Capture the cell that displays the provided text and extract its (x, y) central coordinate. 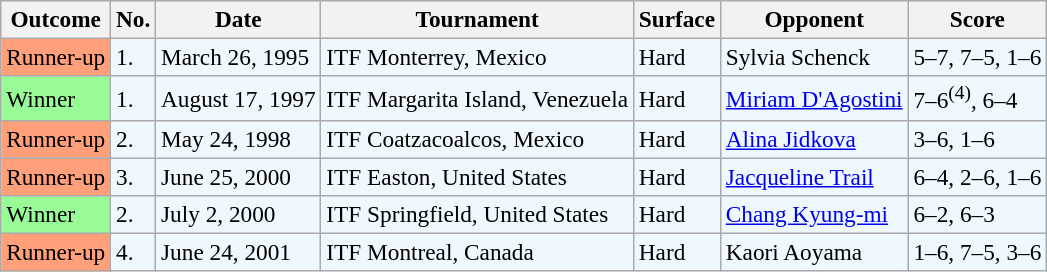
3. (134, 177)
Alina Jidkova (814, 139)
March 26, 1995 (238, 57)
Tournament (477, 19)
Chang Kyung-mi (814, 214)
July 2, 2000 (238, 214)
ITF Springfield, United States (477, 214)
June 25, 2000 (238, 177)
3–6, 1–6 (978, 139)
August 17, 1997 (238, 98)
No. (134, 19)
6–4, 2–6, 1–6 (978, 177)
7–6(4), 6–4 (978, 98)
June 24, 2001 (238, 252)
Date (238, 19)
6–2, 6–3 (978, 214)
ITF Monterrey, Mexico (477, 57)
4. (134, 252)
Score (978, 19)
Opponent (814, 19)
Miriam D'Agostini (814, 98)
Surface (676, 19)
5–7, 7–5, 1–6 (978, 57)
Sylvia Schenck (814, 57)
ITF Easton, United States (477, 177)
ITF Margarita Island, Venezuela (477, 98)
ITF Montreal, Canada (477, 252)
Outcome (56, 19)
1–6, 7–5, 3–6 (978, 252)
Kaori Aoyama (814, 252)
ITF Coatzacoalcos, Mexico (477, 139)
Jacqueline Trail (814, 177)
May 24, 1998 (238, 139)
